For the text-containing cell, return its midpoint in [x, y] coordinate format. 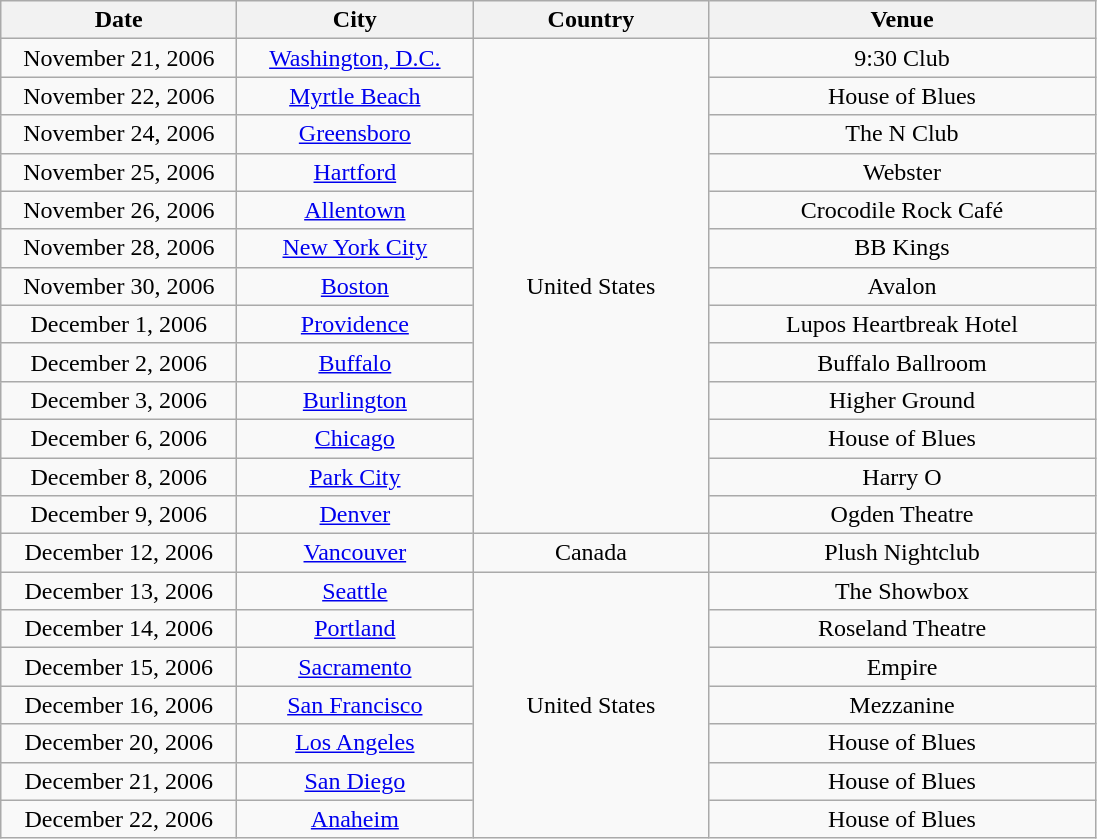
November 24, 2006 [119, 134]
Crocodile Rock Café [902, 210]
December 16, 2006 [119, 705]
Empire [902, 667]
November 26, 2006 [119, 210]
New York City [355, 248]
Webster [902, 172]
Myrtle Beach [355, 96]
Lupos Heartbreak Hotel [902, 324]
Buffalo [355, 362]
Canada [591, 553]
December 21, 2006 [119, 781]
Venue [902, 20]
Mezzanine [902, 705]
Boston [355, 286]
December 2, 2006 [119, 362]
Washington, D.C. [355, 58]
Denver [355, 515]
Date [119, 20]
San Diego [355, 781]
The Showbox [902, 591]
December 9, 2006 [119, 515]
Anaheim [355, 819]
Allentown [355, 210]
Seattle [355, 591]
December 3, 2006 [119, 400]
Greensboro [355, 134]
Park City [355, 477]
City [355, 20]
December 12, 2006 [119, 553]
Burlington [355, 400]
Vancouver [355, 553]
Avalon [902, 286]
November 21, 2006 [119, 58]
December 8, 2006 [119, 477]
November 22, 2006 [119, 96]
Roseland Theatre [902, 629]
9:30 Club [902, 58]
Chicago [355, 438]
BB Kings [902, 248]
Harry O [902, 477]
Portland [355, 629]
December 1, 2006 [119, 324]
Plush Nightclub [902, 553]
Providence [355, 324]
December 13, 2006 [119, 591]
December 15, 2006 [119, 667]
December 6, 2006 [119, 438]
November 25, 2006 [119, 172]
Country [591, 20]
December 14, 2006 [119, 629]
Sacramento [355, 667]
San Francisco [355, 705]
November 28, 2006 [119, 248]
December 20, 2006 [119, 743]
The N Club [902, 134]
Buffalo Ballroom [902, 362]
November 30, 2006 [119, 286]
Ogden Theatre [902, 515]
Los Angeles [355, 743]
Higher Ground [902, 400]
December 22, 2006 [119, 819]
Hartford [355, 172]
